Return (x, y) of the center of cell containing provided text 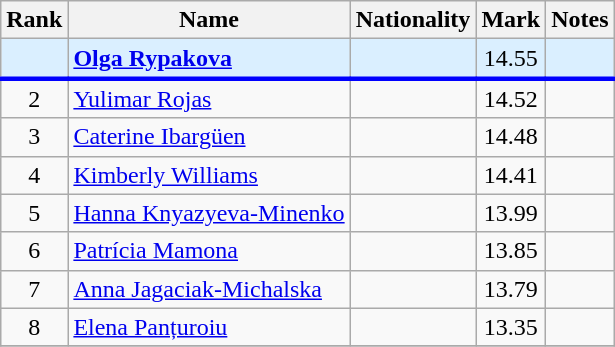
Elena Panțuroiu (209, 327)
13.85 (511, 251)
14.48 (511, 137)
14.55 (511, 59)
Olga Rypakova (209, 59)
Yulimar Rojas (209, 98)
Kimberly Williams (209, 175)
Rank (34, 20)
3 (34, 137)
8 (34, 327)
Nationality (413, 20)
Hanna Knyazyeva-Minenko (209, 213)
5 (34, 213)
4 (34, 175)
Notes (580, 20)
2 (34, 98)
Patrícia Mamona (209, 251)
6 (34, 251)
Anna Jagaciak-Michalska (209, 289)
14.52 (511, 98)
Name (209, 20)
14.41 (511, 175)
13.35 (511, 327)
7 (34, 289)
13.99 (511, 213)
Caterine Ibargüen (209, 137)
Mark (511, 20)
13.79 (511, 289)
